Find where the given text appears and provide that cell's center as (x, y) coordinate. 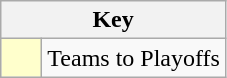
Teams to Playoffs (134, 58)
Key (114, 20)
